Locate the cell with the specified text and output its (X, Y) center coordinate. 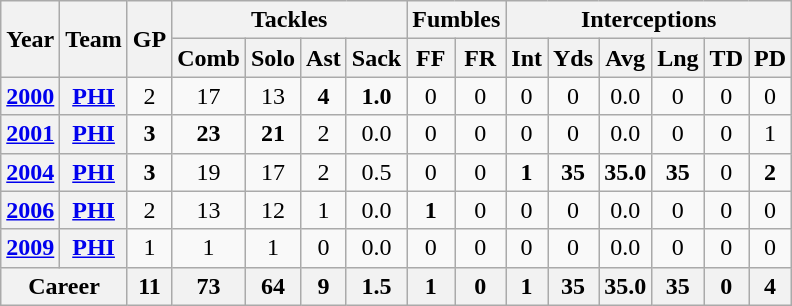
21 (272, 134)
Interceptions (649, 20)
11 (149, 286)
64 (272, 286)
1.5 (376, 286)
73 (209, 286)
TD (726, 58)
Solo (272, 58)
FR (480, 58)
19 (209, 172)
Ast (324, 58)
1.0 (376, 96)
0.5 (376, 172)
PD (770, 58)
2009 (30, 248)
GP (149, 39)
23 (209, 134)
Sack (376, 58)
2000 (30, 96)
Int (527, 58)
Avg (626, 58)
Career (64, 286)
FF (431, 58)
Lng (678, 58)
2001 (30, 134)
Year (30, 39)
9 (324, 286)
Yds (574, 58)
Fumbles (456, 20)
12 (272, 210)
Comb (209, 58)
Team (94, 39)
Tackles (290, 20)
2004 (30, 172)
2006 (30, 210)
